From the cell containing the given text, extract its center point as [X, Y] coordinate. 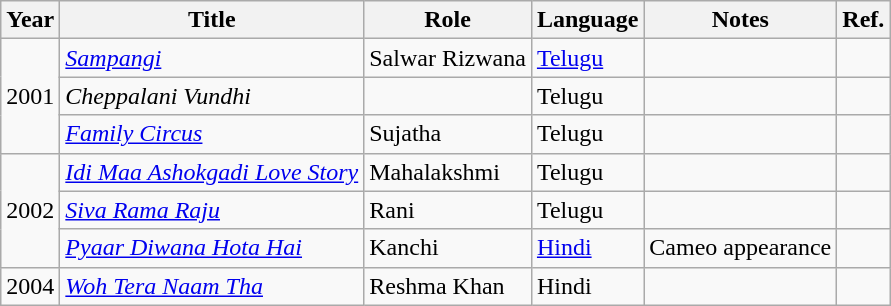
Reshma Khan [448, 286]
Kanchi [448, 248]
Salwar Rizwana [448, 58]
Year [30, 20]
Idi Maa Ashokgadi Love Story [212, 172]
2004 [30, 286]
Pyaar Diwana Hota Hai [212, 248]
Ref. [864, 20]
2001 [30, 96]
Role [448, 20]
Mahalakshmi [448, 172]
Cameo appearance [740, 248]
Siva Rama Raju [212, 210]
Title [212, 20]
2002 [30, 210]
Woh Tera Naam Tha [212, 286]
Sampangi [212, 58]
Sujatha [448, 134]
Family Circus [212, 134]
Language [587, 20]
Notes [740, 20]
Rani [448, 210]
Cheppalani Vundhi [212, 96]
